Detect which cell encompasses the target text, then output its (x, y) center coordinate. 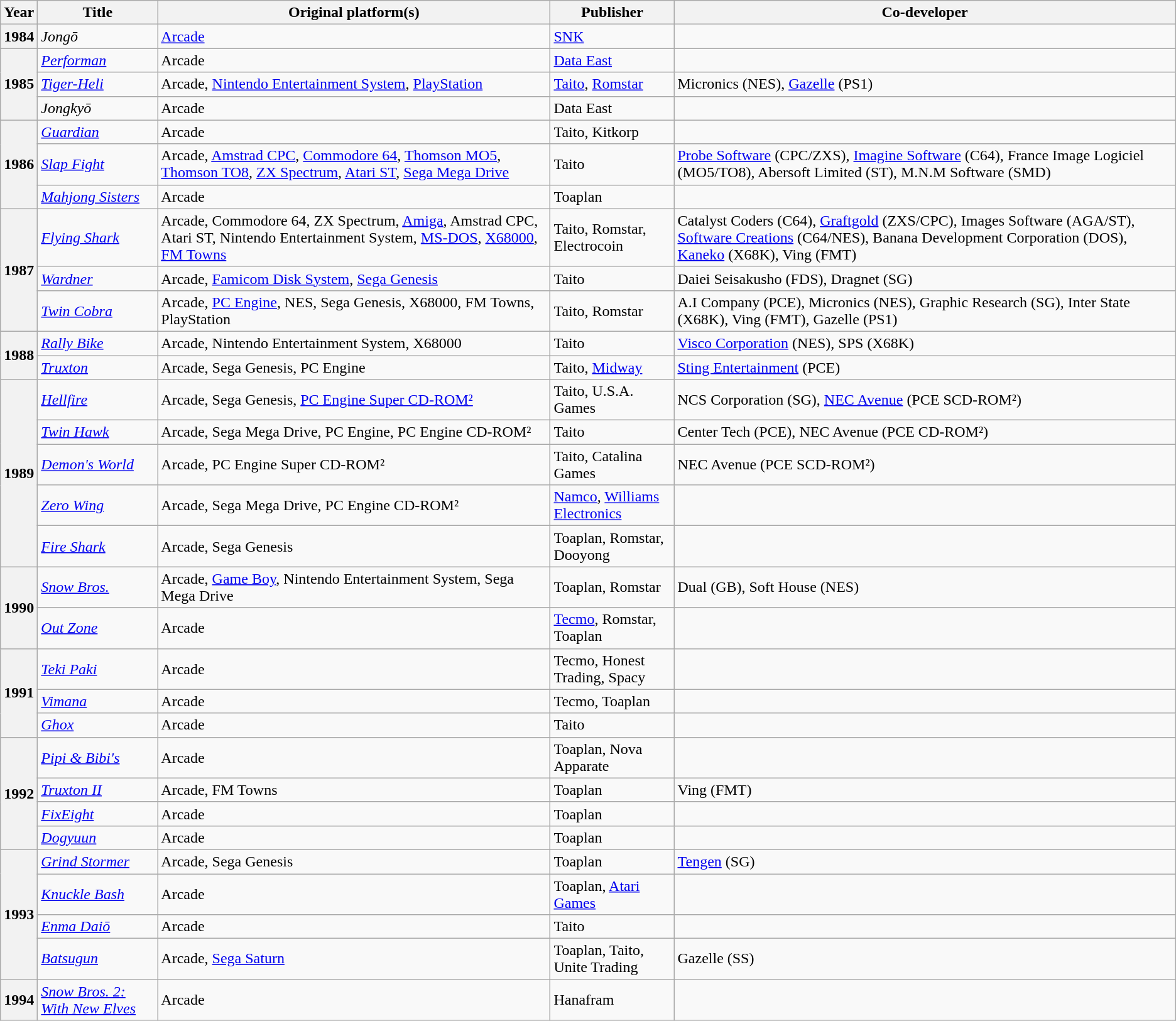
Arcade, PC Engine Super CD-ROM² (354, 465)
Tiger-Heli (98, 84)
Wardner (98, 278)
1992 (19, 793)
Arcade, Nintendo Entertainment System, X68000 (354, 343)
Batsugun (98, 959)
Arcade, Amstrad CPC, Commodore 64, Thomson MO5, Thomson TO8, ZX Spectrum, Atari ST, Sega Mega Drive (354, 165)
Slap Fight (98, 165)
Guardian (98, 132)
1984 (19, 36)
Hellfire (98, 400)
Sting Entertainment (PCE) (925, 368)
Snow Bros. 2: With New Elves (98, 1000)
Enma Daiō (98, 927)
Twin Cobra (98, 310)
Arcade, Sega Mega Drive, PC Engine CD-ROM² (354, 505)
1994 (19, 1000)
Tecmo, Honest Trading, Spacy (612, 669)
Truxton (98, 368)
Dogyuun (98, 838)
1987 (19, 270)
Out Zone (98, 628)
A.I Company (PCE), Micronics (NES), Graphic Research (SG), Inter State (X68K), Ving (FMT), Gazelle (PS1) (925, 310)
Visco Corporation (NES), SPS (X68K) (925, 343)
Zero Wing (98, 505)
Performan (98, 60)
Taito, Kitkorp (612, 132)
Original platform(s) (354, 13)
Tengen (SG) (925, 861)
Pipi & Bibi's (98, 758)
Taito, Midway (612, 368)
Year (19, 13)
Arcade, Game Boy, Nintendo Entertainment System, Sega Mega Drive (354, 587)
Arcade, Sega Genesis, PC Engine Super CD-ROM² (354, 400)
Publisher (612, 13)
Taito, Catalina Games (612, 465)
Taito, Romstar, Electrocoin (612, 238)
Daiei Seisakusho (FDS), Dragnet (SG) (925, 278)
1986 (19, 165)
Snow Bros. (98, 587)
Hanafram (612, 1000)
Arcade, PC Engine, NES, Sega Genesis, X68000, FM Towns, PlayStation (354, 310)
Namco, Williams Electronics (612, 505)
Jongō (98, 36)
Ghox (98, 725)
1989 (19, 473)
Twin Hawk (98, 432)
Jongkyō (98, 108)
1991 (19, 692)
Toaplan, Taito, Unite Trading (612, 959)
Rally Bike (98, 343)
Teki Paki (98, 669)
Flying Shark (98, 238)
Probe Software (CPC/ZXS), Imagine Software (C64), France Image Logiciel (MO5/TO8), Abersoft Limited (ST), M.N.M Software (SMD) (925, 165)
Micronics (NES), Gazelle (PS1) (925, 84)
Arcade, Sega Mega Drive, PC Engine, PC Engine CD-ROM² (354, 432)
Tecmo, Romstar, Toaplan (612, 628)
Demon's World (98, 465)
Vimana (98, 701)
SNK (612, 36)
Taito, U.S.A. Games (612, 400)
Fire Shark (98, 547)
Ving (FMT) (925, 790)
Gazelle (SS) (925, 959)
Knuckle Bash (98, 893)
Co-developer (925, 13)
Toaplan, Atari Games (612, 893)
Arcade, Famicom Disk System, Sega Genesis (354, 278)
Tecmo, Toaplan (612, 701)
Dual (GB), Soft House (NES) (925, 587)
Title (98, 13)
1988 (19, 355)
Arcade, Sega Genesis, PC Engine (354, 368)
Grind Stormer (98, 861)
1993 (19, 914)
Toaplan, Nova Apparate (612, 758)
1985 (19, 84)
Truxton II (98, 790)
NEC Avenue (PCE SCD-ROM²) (925, 465)
NCS Corporation (SG), NEC Avenue (PCE SCD-ROM²) (925, 400)
Arcade, FM Towns (354, 790)
1990 (19, 608)
Arcade, Commodore 64, ZX Spectrum, Amiga, Amstrad CPC, Atari ST, Nintendo Entertainment System, MS-DOS, X68000, FM Towns (354, 238)
FixEight (98, 814)
Mahjong Sisters (98, 197)
Toaplan, Romstar, Dooyong (612, 547)
Toaplan, Romstar (612, 587)
Center Tech (PCE), NEC Avenue (PCE CD-ROM²) (925, 432)
Arcade, Sega Saturn (354, 959)
Arcade, Nintendo Entertainment System, PlayStation (354, 84)
